Search for the cell housing the specified text and yield its (X, Y) center coordinate. 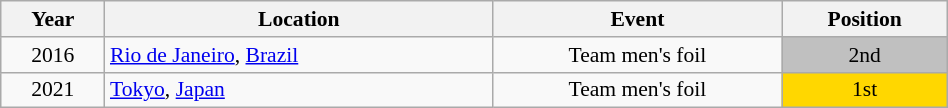
2nd (864, 55)
2021 (53, 90)
Position (864, 19)
1st (864, 90)
Year (53, 19)
Location (299, 19)
Tokyo, Japan (299, 90)
Event (638, 19)
2016 (53, 55)
Rio de Janeiro, Brazil (299, 55)
